Extract the [X, Y] coordinate from the center of the cell holding the provided text.  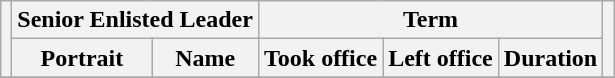
Name [205, 58]
Took office [320, 58]
Portrait [82, 58]
Duration [550, 58]
Senior Enlisted Leader [136, 20]
Left office [441, 58]
Term [430, 20]
